Locate the cell with the specified text and output its (x, y) center coordinate. 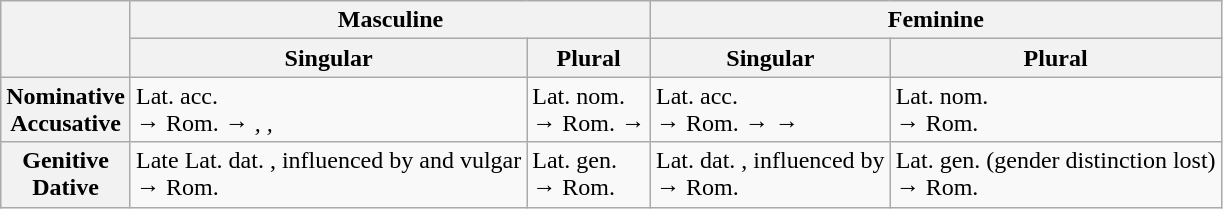
Lat. dat. , influenced by → Rom. (770, 174)
Lat. acc. → Rom. → , , (328, 110)
Lat. gen. (gender distinction lost) → Rom. (1056, 174)
Lat. acc. → Rom. → → (770, 110)
Late Lat. dat. , influenced by and vulgar → Rom. (328, 174)
Feminine (936, 20)
Lat. nom. → Rom. → (589, 110)
Masculine (390, 20)
Lat. gen. → Rom. (589, 174)
Lat. nom. → Rom. (1056, 110)
NominativeAccusative (66, 110)
GenitiveDative (66, 174)
